Locate the cell with the specified text and output its [X, Y] center coordinate. 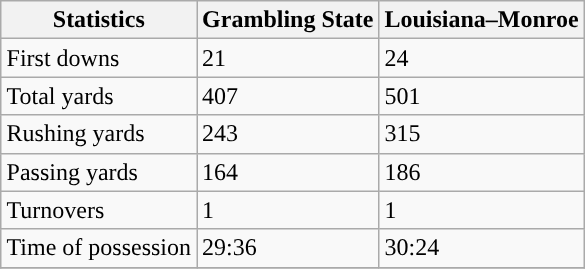
315 [482, 134]
Rushing yards [99, 134]
164 [288, 172]
Louisiana–Monroe [482, 20]
Statistics [99, 20]
30:24 [482, 248]
243 [288, 134]
First downs [99, 58]
24 [482, 58]
501 [482, 96]
186 [482, 172]
Total yards [99, 96]
407 [288, 96]
21 [288, 58]
Grambling State [288, 20]
Time of possession [99, 248]
Passing yards [99, 172]
Turnovers [99, 210]
29:36 [288, 248]
